Search for the cell housing the specified text and yield its [x, y] center coordinate. 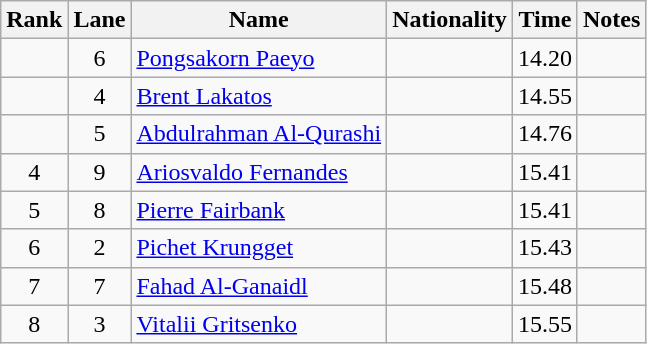
Nationality [450, 20]
Brent Lakatos [259, 96]
Notes [611, 20]
Pierre Fairbank [259, 210]
15.48 [544, 286]
Lane [100, 20]
Pongsakorn Paeyo [259, 58]
15.43 [544, 248]
Vitalii Gritsenko [259, 324]
3 [100, 324]
Abdulrahman Al-Qurashi [259, 134]
Fahad Al-Ganaidl [259, 286]
Name [259, 20]
9 [100, 172]
14.20 [544, 58]
2 [100, 248]
14.55 [544, 96]
14.76 [544, 134]
Time [544, 20]
Rank [34, 20]
Pichet Krungget [259, 248]
15.55 [544, 324]
Ariosvaldo Fernandes [259, 172]
